From the cell containing the given text, extract its center point as (X, Y) coordinate. 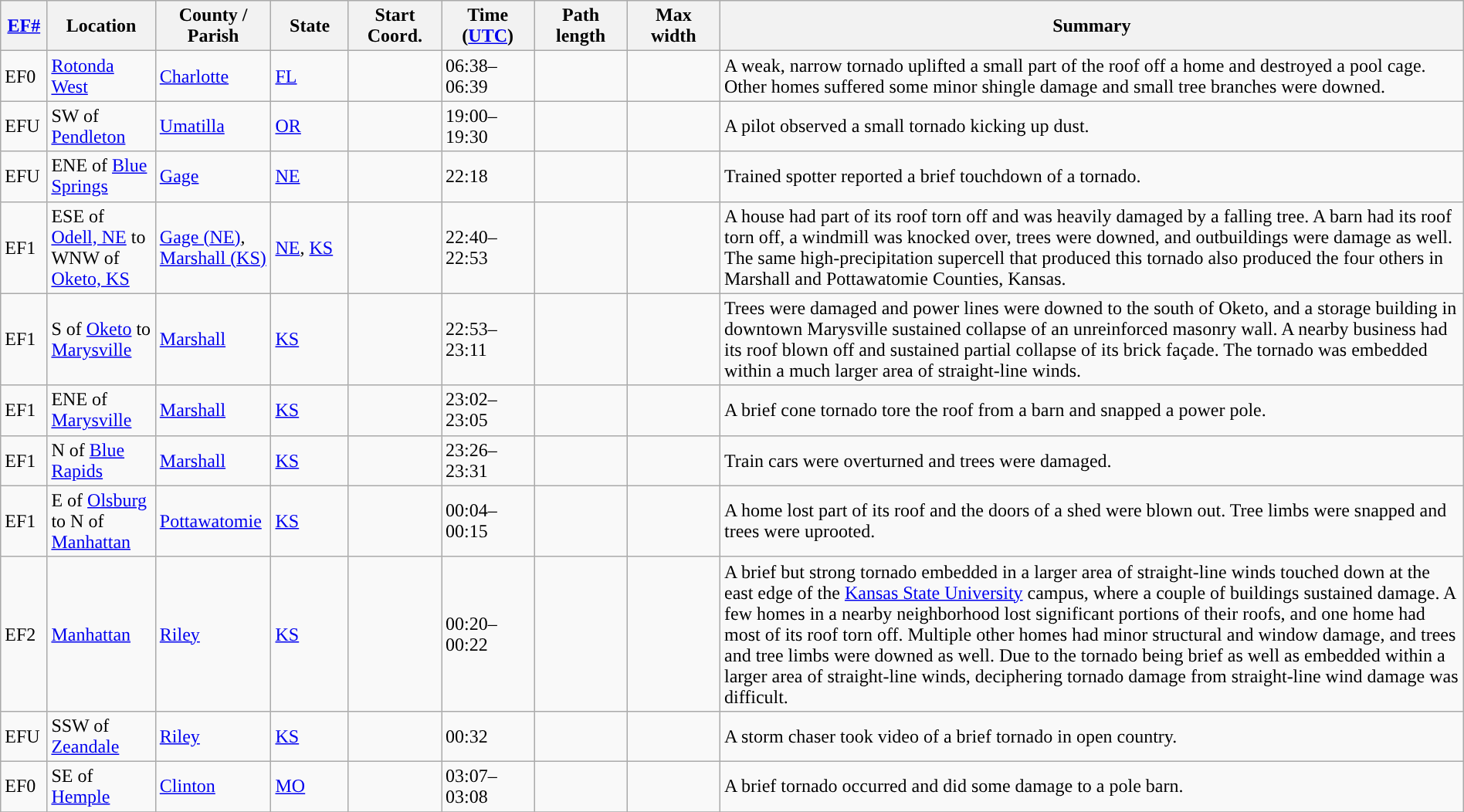
22:40–22:53 (488, 247)
Umatilla (213, 127)
Manhattan (101, 634)
A pilot observed a small tornado kicking up dust. (1092, 127)
NE, KS (310, 247)
NE (310, 176)
A brief cone tornado tore the roof from a barn and snapped a power pole. (1092, 411)
ENE of Blue Springs (101, 176)
22:53–23:11 (488, 340)
SSW of Zeandale (101, 736)
Pottawatomie (213, 521)
ENE of Marysville (101, 411)
A brief tornado occurred and did some damage to a pole barn. (1092, 786)
06:38–06:39 (488, 76)
Location (101, 26)
Rotonda West (101, 76)
SW of Pendleton (101, 127)
ESE of Odell, NE to WNW of Oketo, KS (101, 247)
Train cars were overturned and trees were damaged. (1092, 460)
OR (310, 127)
00:20–00:22 (488, 634)
SE of Hemple (101, 786)
Path length (581, 26)
Start Coord. (395, 26)
Gage (NE), Marshall (KS) (213, 247)
S of Oketo to Marysville (101, 340)
00:32 (488, 736)
FL (310, 76)
Trained spotter reported a brief touchdown of a tornado. (1092, 176)
Summary (1092, 26)
A storm chaser took video of a brief tornado in open country. (1092, 736)
00:04–00:15 (488, 521)
MO (310, 786)
A home lost part of its roof and the doors of a shed were blown out. Tree limbs were snapped and trees were uprooted. (1092, 521)
Charlotte (213, 76)
EF# (24, 26)
County / Parish (213, 26)
State (310, 26)
19:00–19:30 (488, 127)
EF2 (24, 634)
N of Blue Rapids (101, 460)
Gage (213, 176)
Clinton (213, 786)
22:18 (488, 176)
23:02–23:05 (488, 411)
03:07–03:08 (488, 786)
Time (UTC) (488, 26)
Max width (673, 26)
E of Olsburg to N of Manhattan (101, 521)
23:26–23:31 (488, 460)
